Detect which cell encompasses the target text, then output its [X, Y] center coordinate. 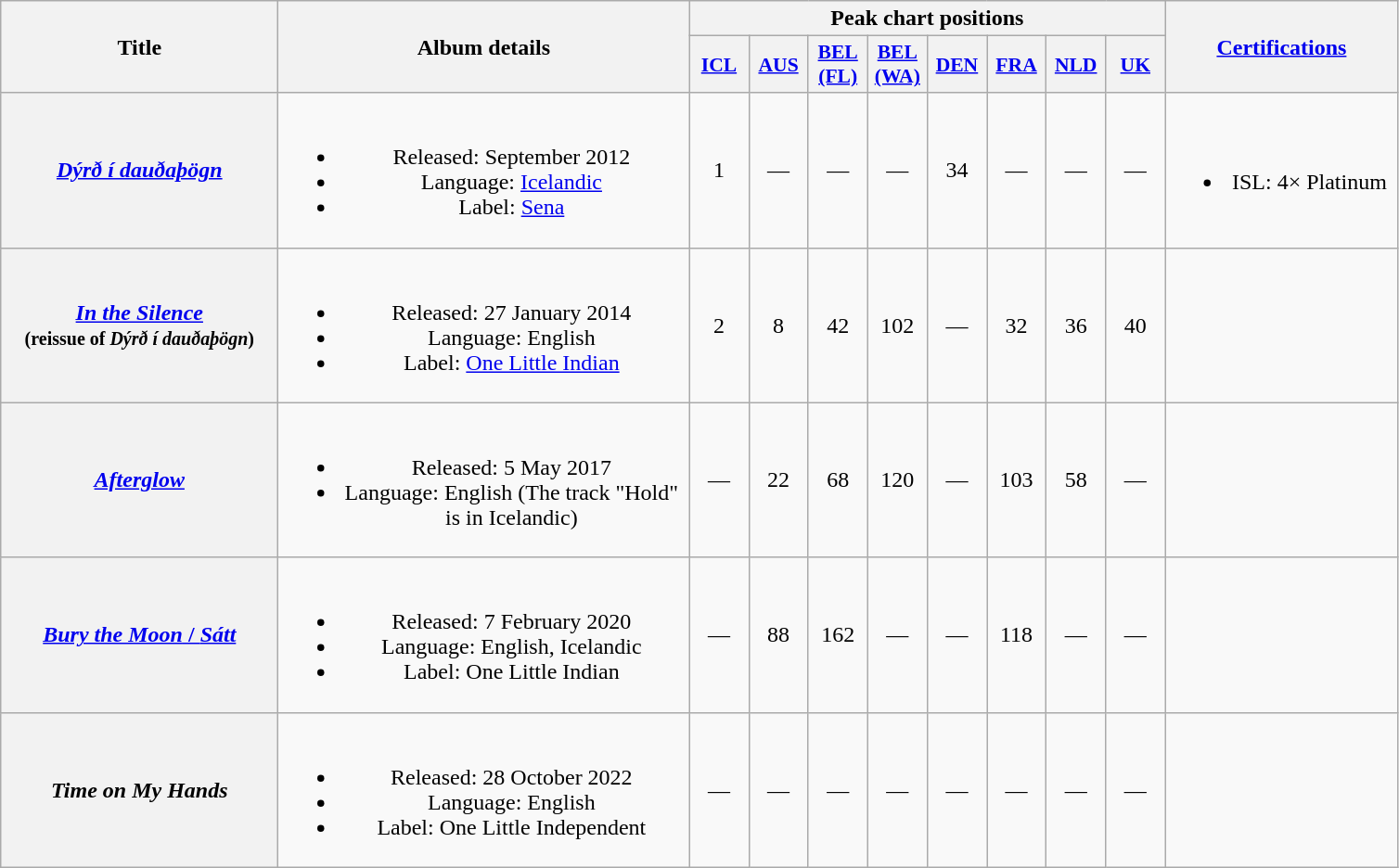
Peak chart positions [928, 19]
NLD [1076, 65]
34 [956, 171]
ICL [719, 65]
42 [838, 325]
22 [778, 480]
120 [897, 480]
Released: 7 February 2020Language: English, IcelandicLabel: One Little Indian [484, 634]
UK [1136, 65]
AUS [778, 65]
Time on My Hands [139, 790]
162 [838, 634]
103 [1017, 480]
Afterglow [139, 480]
DEN [956, 65]
Certifications [1282, 46]
102 [897, 325]
40 [1136, 325]
Album details [484, 46]
Released: 5 May 2017Language: English (The track "Hold" is in Icelandic) [484, 480]
118 [1017, 634]
58 [1076, 480]
Released: 27 January 2014Language: EnglishLabel: One Little Indian [484, 325]
32 [1017, 325]
Released: 28 October 2022Language: EnglishLabel: One Little Independent [484, 790]
Bury the Moon / Sátt [139, 634]
ISL: 4× Platinum [1282, 171]
36 [1076, 325]
FRA [1017, 65]
8 [778, 325]
Dýrð í dauðaþögn [139, 171]
68 [838, 480]
Title [139, 46]
2 [719, 325]
In the Silence(reissue of Dýrð í dauðaþögn) [139, 325]
1 [719, 171]
BEL(WA) [897, 65]
Released: September 2012Language: IcelandicLabel: Sena [484, 171]
88 [778, 634]
BEL(FL) [838, 65]
